Determine the [x, y] coordinate at the center of the cell enclosing the given text.  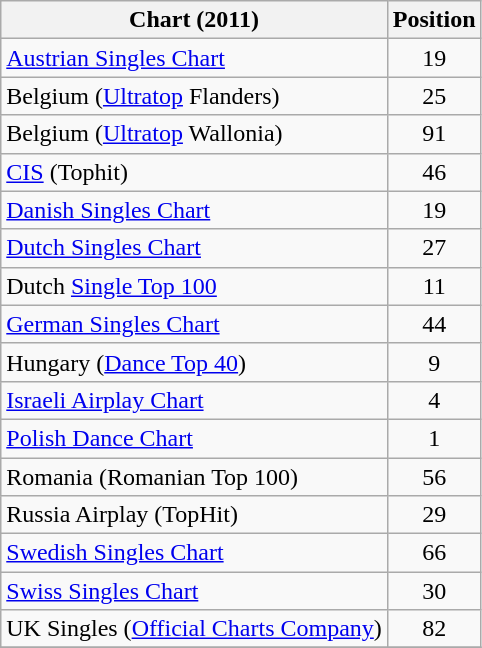
Swiss Singles Chart [194, 591]
25 [434, 96]
27 [434, 248]
Position [434, 20]
44 [434, 324]
CIS (Tophit) [194, 172]
4 [434, 400]
Belgium (Ultratop Flanders) [194, 96]
1 [434, 438]
46 [434, 172]
Russia Airplay (TopHit) [194, 515]
Belgium (Ultratop Wallonia) [194, 134]
56 [434, 477]
Chart (2011) [194, 20]
29 [434, 515]
UK Singles (Official Charts Company) [194, 629]
Austrian Singles Chart [194, 58]
Danish Singles Chart [194, 210]
82 [434, 629]
Swedish Singles Chart [194, 553]
Polish Dance Chart [194, 438]
30 [434, 591]
German Singles Chart [194, 324]
9 [434, 362]
Romania (Romanian Top 100) [194, 477]
Israeli Airplay Chart [194, 400]
Dutch Single Top 100 [194, 286]
66 [434, 553]
91 [434, 134]
11 [434, 286]
Dutch Singles Chart [194, 248]
Hungary (Dance Top 40) [194, 362]
